Scan for the cell matching the given text and deliver its (X, Y) coordinate at center. 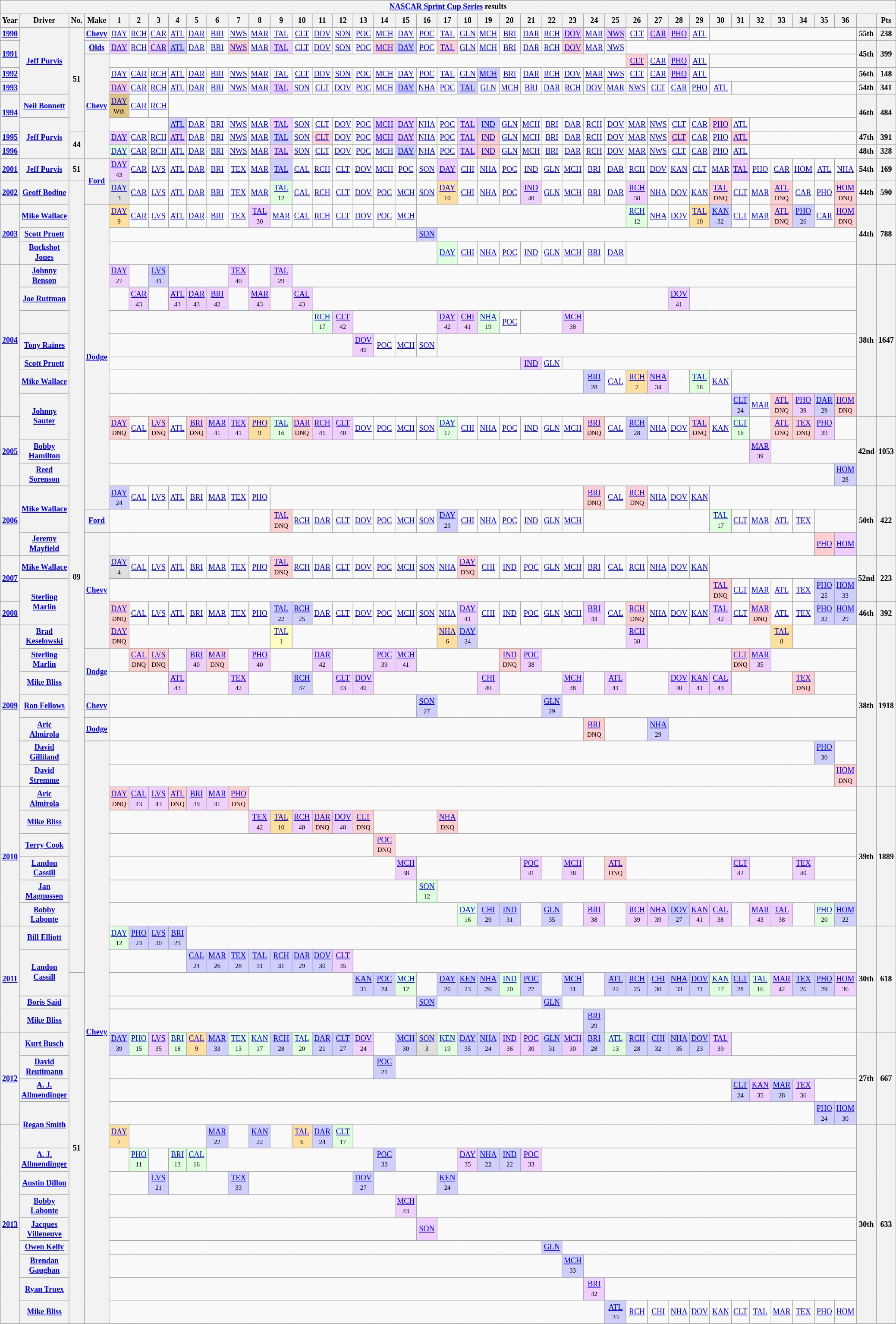
Jacques Villeneuve (44, 1229)
399 (886, 54)
Johnny Benson (44, 276)
1889 (886, 857)
TAL17 (720, 521)
Joe Ruttman (44, 299)
2011 (10, 979)
Bill Elliott (44, 938)
1647 (886, 340)
NHADNQ (447, 822)
39th (866, 857)
27 (658, 21)
618 (886, 979)
LVS30 (159, 938)
TAL1 (281, 637)
484 (886, 113)
DAY42 (447, 322)
Jeremy Mayfield (44, 544)
GLN31 (552, 1044)
CAR43 (139, 299)
RCH12 (637, 216)
IND40 (531, 193)
PHO24 (824, 1113)
CAL9 (197, 1044)
31 (740, 21)
PHO26 (803, 216)
44 (77, 145)
DAY3 (119, 193)
238 (886, 34)
CAL24 (197, 961)
DAYWth (119, 106)
2012 (10, 1079)
DOV24 (364, 1044)
CLT27 (343, 1044)
TEX36 (803, 1090)
POC24 (384, 984)
Tony Raines (44, 345)
TAL22 (281, 614)
DAY10 (447, 193)
50th (866, 520)
NHA24 (488, 1044)
223 (886, 578)
Regan Smith (44, 1125)
TAL39 (720, 1044)
35 (824, 21)
1992 (10, 74)
14 (384, 21)
DOV23 (700, 1044)
PHO40 (260, 660)
David Stremme (44, 775)
CHI40 (488, 683)
DAY4 (119, 567)
Kurt Busch (44, 1044)
DAY17 (447, 428)
PHO23 (139, 938)
Boris Said (44, 1002)
RCH40 (302, 822)
BRI18 (177, 1044)
HOM36 (846, 984)
RCH7 (637, 382)
Neil Bonnett (44, 106)
25 (616, 21)
DAY23 (447, 521)
1 (119, 21)
POC41 (531, 868)
CLT35 (343, 961)
12 (343, 21)
1993 (10, 88)
PHODNQ (238, 799)
CAL16 (197, 1160)
1990 (10, 34)
SON27 (427, 706)
Brendan Gaughan (44, 1266)
TAL29 (281, 276)
CLT28 (740, 984)
DAR21 (322, 1044)
Geoff Bodine (44, 193)
3 (159, 21)
148 (886, 74)
2003 (10, 234)
BRI39 (197, 799)
33 (782, 21)
Owen Kelly (44, 1247)
MCH33 (573, 1266)
CALDNQ (139, 660)
HOM28 (846, 475)
47th (866, 138)
DAY9 (119, 216)
KEN23 (468, 984)
LVS35 (159, 1044)
DAY39 (119, 1044)
5 (197, 21)
TAL20 (302, 1044)
NHA22 (488, 1160)
2004 (10, 340)
NASCAR Sprint Cup Series results (448, 7)
TAL18 (700, 382)
HOM30 (846, 1113)
TEX26 (803, 984)
DAY16 (468, 914)
26 (637, 21)
10 (302, 21)
KAN32 (720, 216)
8 (260, 21)
TAL12 (281, 193)
7 (238, 21)
POC38 (531, 660)
MAR26 (217, 961)
IND20 (510, 984)
CHI29 (488, 914)
IND22 (510, 1160)
1995 (10, 138)
HOM22 (846, 914)
ATL13 (616, 1044)
POC27 (531, 984)
MAR28 (782, 1090)
28 (679, 21)
1996 (10, 151)
KAN22 (260, 1137)
ATL41 (616, 683)
LVS21 (159, 1183)
341 (886, 88)
16 (427, 21)
POCDNQ (384, 845)
David Gilliland (44, 753)
21 (531, 21)
24 (594, 21)
Terry Cook (44, 845)
19 (488, 21)
Ryan Truex (44, 1289)
LVS43 (159, 799)
34 (803, 21)
NHA34 (658, 382)
IND31 (510, 914)
15 (406, 21)
2010 (10, 857)
NHA26 (488, 984)
GLN35 (552, 914)
CHI32 (658, 1044)
TEX33 (238, 1183)
Make (97, 21)
422 (886, 520)
PHO20 (824, 914)
RCH37 (302, 683)
6 (217, 21)
NHA33 (679, 984)
2 (139, 21)
CLT16 (740, 428)
169 (886, 170)
RCH41 (322, 428)
CAL38 (720, 914)
NHA6 (447, 637)
55th (866, 34)
BRI13 (177, 1160)
TEX41 (238, 428)
NHA35 (679, 1044)
TAL6 (302, 1137)
DAR42 (322, 660)
LVS31 (159, 276)
ATL22 (616, 984)
18 (468, 21)
2002 (10, 193)
PHO29 (824, 984)
Pts (886, 21)
TAL31 (260, 961)
392 (886, 614)
11 (322, 21)
MAR39 (760, 451)
Reed Sorenson (44, 475)
CHI30 (658, 984)
MAR22 (217, 1137)
KEN19 (447, 1044)
42nd (866, 451)
DOV41 (679, 299)
32 (760, 21)
TEX28 (238, 961)
BRI43 (594, 614)
TEX13 (238, 1044)
1918 (886, 706)
No. (77, 21)
POC30 (531, 1044)
DAR43 (197, 299)
29 (700, 21)
DOV30 (322, 961)
1994 (10, 113)
590 (886, 193)
NHA19 (488, 322)
TAL42 (720, 614)
Year (10, 21)
9 (281, 21)
2013 (10, 1225)
MCH41 (406, 660)
DOV31 (700, 984)
56th (866, 74)
13 (364, 21)
Buckshot Jones (44, 252)
CLT40 (343, 428)
633 (886, 1225)
PHO30 (824, 753)
Johnny Sauter (44, 417)
2001 (10, 170)
2005 (10, 451)
2009 (10, 706)
PHO32 (824, 614)
Olds (97, 47)
DAY12 (119, 938)
PHO25 (824, 590)
PHO9 (260, 428)
27th (866, 1079)
KEN24 (447, 1183)
HOM29 (846, 614)
POC21 (384, 1067)
Driver (44, 21)
DAY41 (468, 614)
22 (552, 21)
17 (447, 21)
PHO11 (139, 1160)
09 (77, 577)
NHA39 (658, 914)
2008 (10, 614)
36 (846, 21)
CLT43 (343, 683)
SON12 (427, 892)
HOM33 (846, 590)
CLT17 (343, 1137)
DAY26 (447, 984)
MCH31 (573, 984)
GLN29 (552, 706)
BRI38 (594, 914)
TAL30 (260, 216)
788 (886, 234)
4 (177, 21)
Bobby Hamilton (44, 451)
INDDNQ (510, 660)
TAL8 (782, 637)
DAY7 (119, 1137)
2007 (10, 578)
1991 (10, 54)
SON3 (427, 1044)
MCH43 (406, 1206)
PHO15 (139, 1044)
RCH17 (322, 322)
TAL38 (782, 914)
CHI41 (468, 322)
Austin Dillon (44, 1183)
POC39 (384, 660)
BRI40 (197, 660)
DAY43 (119, 170)
30 (720, 21)
Brad Keselowski (44, 637)
48th (866, 151)
MCH12 (406, 984)
RCH31 (281, 961)
ATL33 (616, 1312)
391 (886, 138)
NHA29 (658, 729)
2006 (10, 520)
MAR42 (782, 984)
23 (573, 21)
45th (866, 54)
1053 (886, 451)
IND36 (510, 1044)
Ron Fellows (44, 706)
52nd (866, 578)
DAR24 (322, 1137)
DAY27 (119, 276)
David Reutimann (44, 1067)
RCH39 (637, 914)
Jan Magnussen (44, 892)
667 (886, 1079)
MAR33 (217, 1044)
20 (510, 21)
328 (886, 151)
MAR35 (760, 660)
